From the cell containing the given text, extract its center point as (x, y) coordinate. 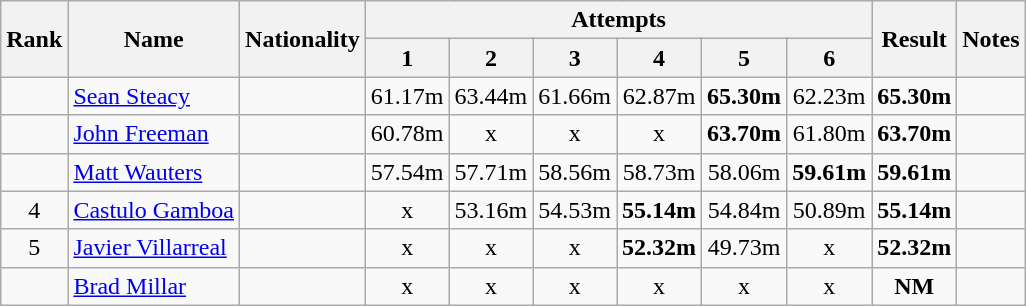
50.89m (830, 210)
Attempts (618, 20)
63.44m (491, 96)
Sean Steacy (154, 96)
58.73m (660, 172)
1 (407, 58)
6 (830, 58)
Matt Wauters (154, 172)
58.56m (575, 172)
61.17m (407, 96)
53.16m (491, 210)
Nationality (303, 39)
62.23m (830, 96)
2 (491, 58)
61.66m (575, 96)
Brad Millar (154, 286)
54.84m (744, 210)
60.78m (407, 134)
57.71m (491, 172)
Notes (991, 39)
58.06m (744, 172)
61.80m (830, 134)
Name (154, 39)
57.54m (407, 172)
Castulo Gamboa (154, 210)
NM (914, 286)
3 (575, 58)
Rank (34, 39)
Javier Villarreal (154, 248)
54.53m (575, 210)
John Freeman (154, 134)
Result (914, 39)
62.87m (660, 96)
49.73m (744, 248)
